For the text-containing cell, return its midpoint in (X, Y) coordinate format. 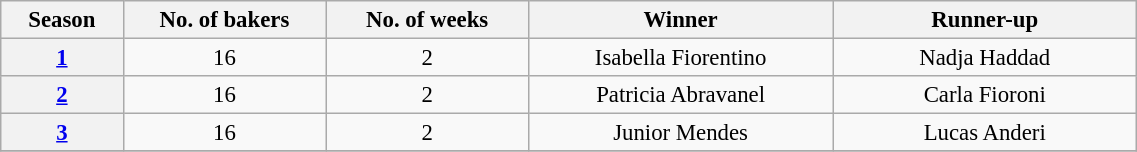
Runner-up (985, 20)
No. of weeks (428, 20)
Junior Mendes (681, 133)
Lucas Anderi (985, 133)
Nadja Haddad (985, 58)
1 (62, 58)
Winner (681, 20)
No. of bakers (224, 20)
3 (62, 133)
Carla Fioroni (985, 95)
Season (62, 20)
Isabella Fiorentino (681, 58)
Patricia Abravanel (681, 95)
